Return the [x, y] coordinate for the center point of the cell that contains the specified text.  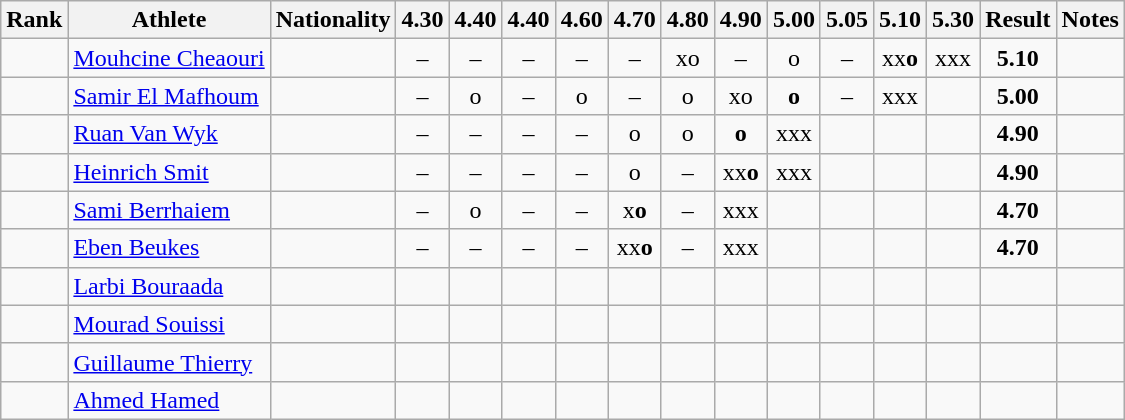
Notes [1090, 20]
4.60 [582, 20]
Ahmed Hamed [169, 400]
Heinrich Smit [169, 172]
Ruan Van Wyk [169, 134]
Sami Berrhaiem [169, 210]
Larbi Bouraada [169, 286]
5.05 [846, 20]
Mouhcine Cheaouri [169, 58]
Nationality [333, 20]
Result [1018, 20]
4.30 [422, 20]
Guillaume Thierry [169, 362]
Mourad Souissi [169, 324]
Rank [34, 20]
Samir El Mafhoum [169, 96]
Eben Beukes [169, 248]
4.80 [688, 20]
5.30 [954, 20]
Athlete [169, 20]
